Search for the cell housing the specified text and yield its (x, y) center coordinate. 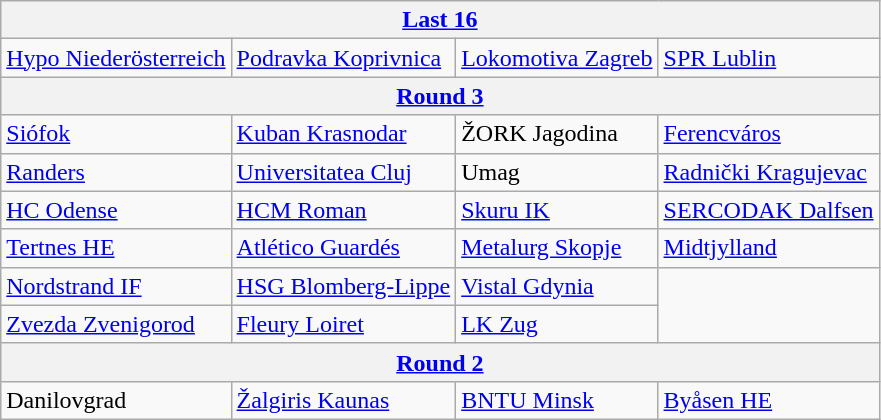
Siófok (116, 134)
SERCODAK Dalfsen (768, 210)
Universitatea Cluj (344, 172)
Umag (557, 172)
Lokomotiva Zagreb (557, 58)
HC Odense (116, 210)
Midtjylland (768, 248)
Nordstrand IF (116, 286)
ŽORK Jagodina (557, 134)
Kuban Krasnodar (344, 134)
Fleury Loiret (344, 324)
Tertnes HE (116, 248)
HSG Blomberg-Lippe (344, 286)
Metalurg Skopje (557, 248)
Last 16 (440, 20)
Skuru IK (557, 210)
LK Zug (557, 324)
HCM Roman (344, 210)
Round 2 (440, 362)
Žalgiris Kaunas (344, 400)
Atlético Guardés (344, 248)
Hypo Niederösterreich (116, 58)
Zvezda Zvenigorod (116, 324)
Ferencváros (768, 134)
SPR Lublin (768, 58)
Podravka Koprivnica (344, 58)
Radnički Kragujevac (768, 172)
Byåsen HE (768, 400)
BNTU Minsk (557, 400)
Randers (116, 172)
Vistal Gdynia (557, 286)
Danilovgrad (116, 400)
Round 3 (440, 96)
